Search for the cell housing the specified text and yield its [x, y] center coordinate. 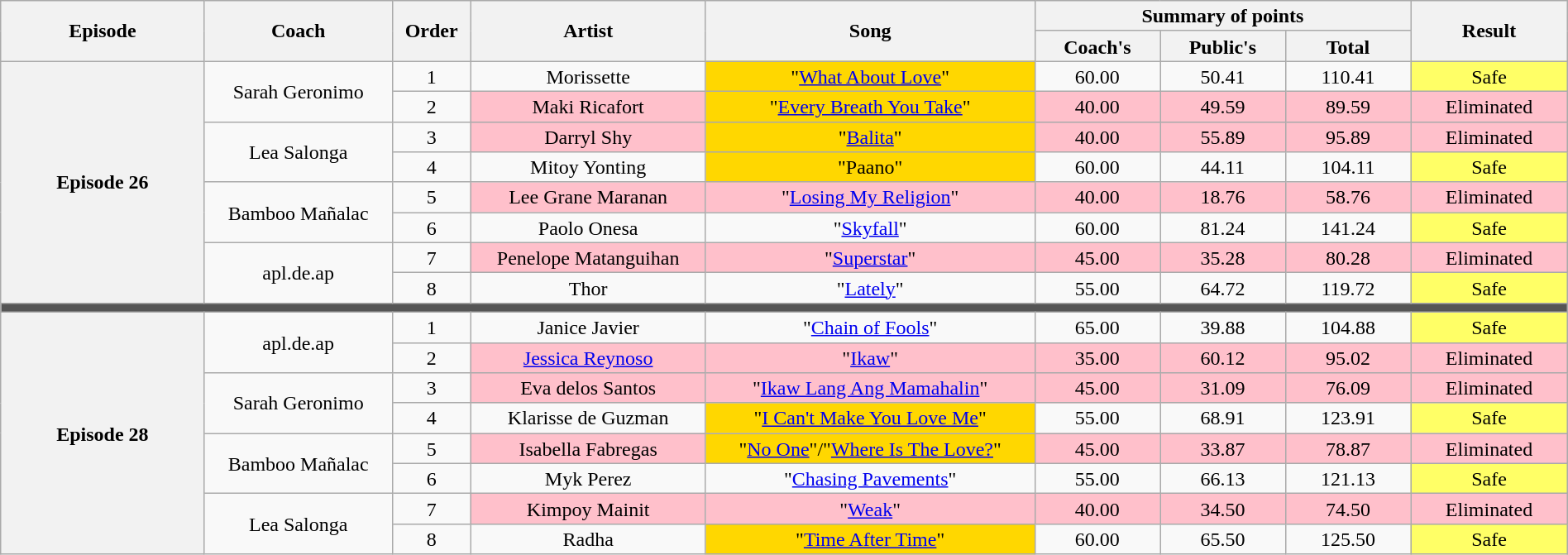
"Paano" [870, 167]
"Lately" [870, 288]
Artist [588, 31]
Coach's [1097, 46]
104.88 [1348, 328]
Coach [298, 31]
"Chain of Fools" [870, 328]
64.72 [1223, 288]
35.28 [1223, 258]
Myk Perez [588, 478]
Mitoy Yonting [588, 167]
"Skyfall" [870, 228]
119.72 [1348, 288]
65.50 [1223, 539]
Radha [588, 539]
Lee Grane Maranan [588, 197]
49.59 [1223, 106]
Morissette [588, 76]
110.41 [1348, 76]
Summary of points [1222, 17]
65.00 [1097, 328]
74.50 [1348, 510]
18.76 [1223, 197]
123.91 [1348, 419]
39.88 [1223, 328]
Penelope Matanguihan [588, 258]
Janice Javier [588, 328]
"Losing My Religion" [870, 197]
78.87 [1348, 448]
33.87 [1223, 448]
Thor [588, 288]
Total [1348, 46]
121.13 [1348, 478]
58.76 [1348, 197]
Darryl Shy [588, 137]
Jessica Reynoso [588, 357]
35.00 [1097, 357]
66.13 [1223, 478]
Result [1489, 31]
"Chasing Pavements" [870, 478]
104.11 [1348, 167]
"Superstar" [870, 258]
Eva delos Santos [588, 389]
"Time After Time" [870, 539]
"I Can't Make You Love Me" [870, 419]
Maki Ricafort [588, 106]
"Weak" [870, 510]
Order [432, 31]
Paolo Onesa [588, 228]
Kimpoy Mainit [588, 510]
81.24 [1223, 228]
Song [870, 31]
50.41 [1223, 76]
"No One"/"Where Is The Love?" [870, 448]
95.89 [1348, 137]
Episode 28 [103, 433]
141.24 [1348, 228]
"What About Love" [870, 76]
"Every Breath You Take" [870, 106]
"Balita" [870, 137]
68.91 [1223, 419]
95.02 [1348, 357]
Episode 26 [103, 182]
125.50 [1348, 539]
44.11 [1223, 167]
55.89 [1223, 137]
"Ikaw" [870, 357]
Isabella Fabregas [588, 448]
Klarisse de Guzman [588, 419]
76.09 [1348, 389]
34.50 [1223, 510]
Public's [1223, 46]
31.09 [1223, 389]
60.12 [1223, 357]
Episode [103, 31]
"Ikaw Lang Ang Mamahalin" [870, 389]
89.59 [1348, 106]
80.28 [1348, 258]
